Return (X, Y) of the center of cell containing provided text 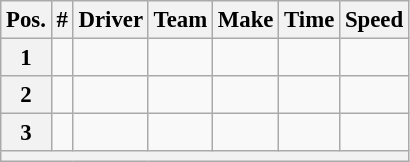
1 (26, 58)
3 (26, 133)
Speed (374, 20)
Time (310, 20)
2 (26, 95)
Pos. (26, 20)
Driver (110, 20)
# (62, 20)
Make (246, 20)
Team (180, 20)
